Extract the [x, y] coordinate from the center of the cell holding the provided text.  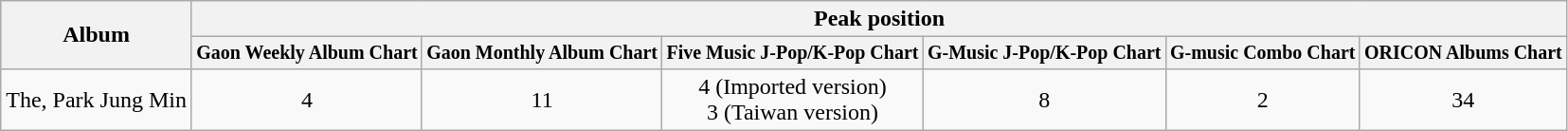
4 (Imported version)3 (Taiwan version) [792, 99]
11 [542, 99]
34 [1463, 99]
Five Music J-Pop/K-Pop Chart [792, 53]
Gaon Weekly Album Chart [307, 53]
8 [1044, 99]
The, Park Jung Min [97, 99]
Peak position [879, 19]
Album [97, 35]
Gaon Monthly Album Chart [542, 53]
G-Music J-Pop/K-Pop Chart [1044, 53]
G-music Combo Chart [1262, 53]
4 [307, 99]
2 [1262, 99]
ORICON Albums Chart [1463, 53]
